Find where the given text appears and provide that cell's center as [X, Y] coordinate. 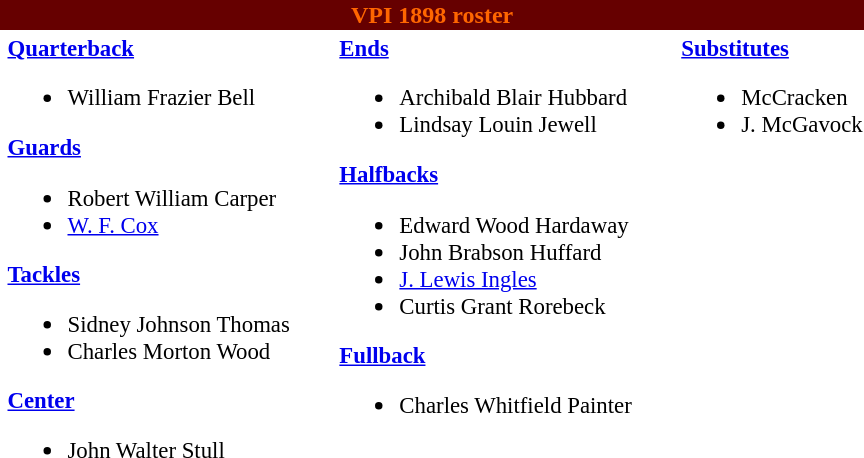
VPI 1898 roster [432, 15]
